Output the (x, y) coordinate of the center of the cell containing the given text.  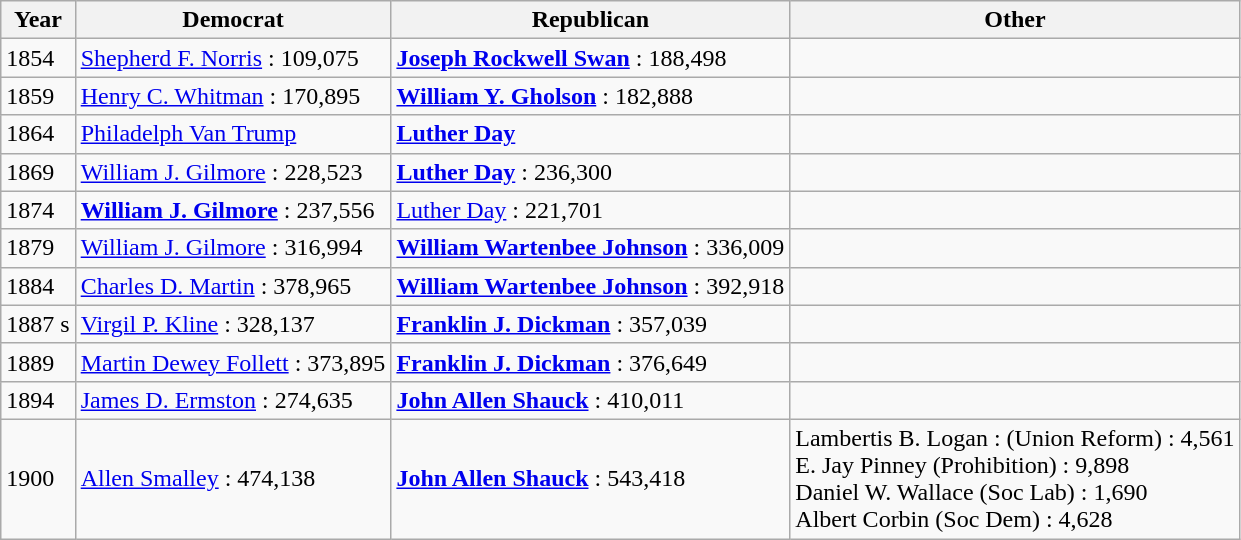
1900 (38, 478)
Martin Dewey Follett : 373,895 (233, 362)
Virgil P. Kline : 328,137 (233, 324)
Charles D. Martin : 378,965 (233, 286)
Philadelph Van Trump (233, 134)
1884 (38, 286)
Franklin J. Dickman : 357,039 (590, 324)
Luther Day (590, 134)
John Allen Shauck : 410,011 (590, 400)
Allen Smalley : 474,138 (233, 478)
Lambertis B. Logan : (Union Reform) : 4,561E. Jay Pinney (Prohibition) : 9,898Daniel W. Wallace (Soc Lab) : 1,690Albert Corbin (Soc Dem) : 4,628 (1015, 478)
1889 (38, 362)
1879 (38, 248)
Year (38, 20)
Luther Day : 221,701 (590, 210)
James D. Ermston : 274,635 (233, 400)
Other (1015, 20)
Henry C. Whitman : 170,895 (233, 96)
1874 (38, 210)
1869 (38, 172)
1859 (38, 96)
1894 (38, 400)
William J. Gilmore : 237,556 (233, 210)
William Y. Gholson : 182,888 (590, 96)
1864 (38, 134)
Luther Day : 236,300 (590, 172)
William Wartenbee Johnson : 392,918 (590, 286)
1854 (38, 58)
William J. Gilmore : 228,523 (233, 172)
William J. Gilmore : 316,994 (233, 248)
Democrat (233, 20)
1887 s (38, 324)
William Wartenbee Johnson : 336,009 (590, 248)
Joseph Rockwell Swan : 188,498 (590, 58)
Franklin J. Dickman : 376,649 (590, 362)
Shepherd F. Norris : 109,075 (233, 58)
John Allen Shauck : 543,418 (590, 478)
Republican (590, 20)
